Pinpoint the cell where the given text exists, returning its (X, Y) midpoint coordinate. 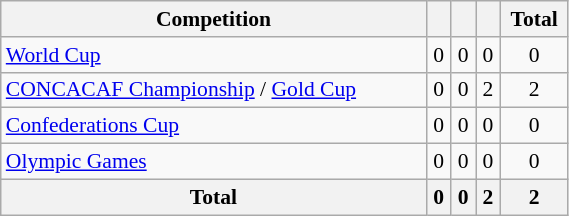
Confederations Cup (214, 126)
World Cup (214, 55)
Olympic Games (214, 162)
Competition (214, 19)
CONCACAF Championship / Gold Cup (214, 90)
